Determine the [x, y] coordinate at the center of the cell enclosing the given text.  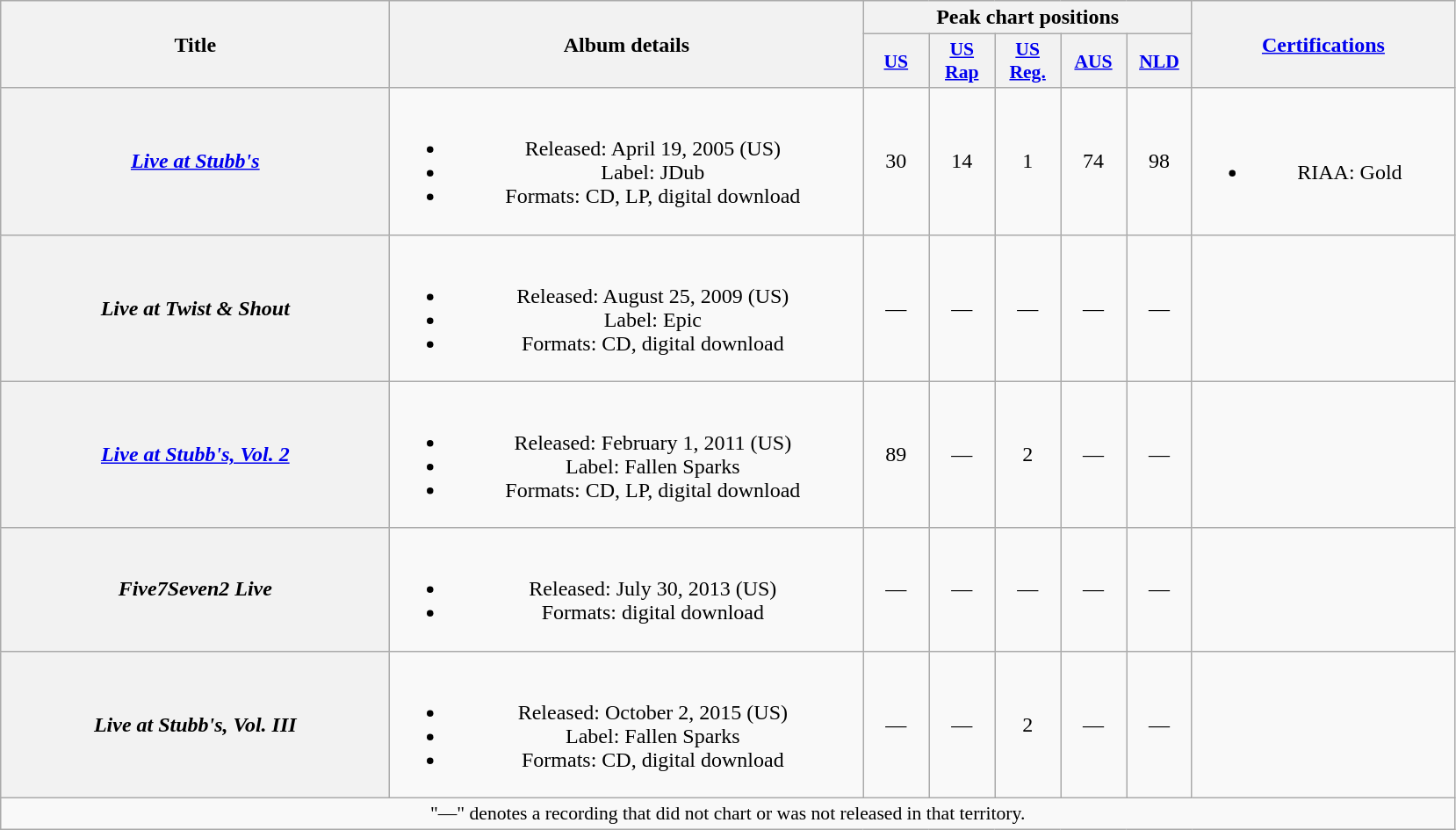
AUS [1094, 61]
Live at Stubb's [195, 162]
Live at Stubb's, Vol. III [195, 724]
89 [896, 455]
Album details [627, 44]
Released: April 19, 2005 (US)Label: JDubFormats: CD, LP, digital download [627, 162]
RIAA: Gold [1323, 162]
Five7Seven2 Live [195, 589]
US [896, 61]
Released: February 1, 2011 (US)Label: Fallen SparksFormats: CD, LP, digital download [627, 455]
14 [962, 162]
74 [1094, 162]
Peak chart positions [1027, 18]
Live at Twist & Shout [195, 307]
USRap [962, 61]
98 [1159, 162]
USReg. [1027, 61]
"—" denotes a recording that did not chart or was not released in that territory. [728, 813]
Title [195, 44]
Certifications [1323, 44]
NLD [1159, 61]
30 [896, 162]
Released: July 30, 2013 (US)Formats: digital download [627, 589]
Released: August 25, 2009 (US)Label: EpicFormats: CD, digital download [627, 307]
Live at Stubb's, Vol. 2 [195, 455]
1 [1027, 162]
Released: October 2, 2015 (US)Label: Fallen SparksFormats: CD, digital download [627, 724]
